Pinpoint the cell where the given text exists, returning its (x, y) midpoint coordinate. 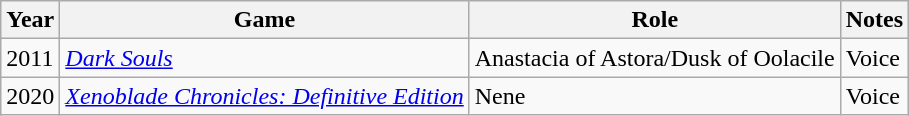
2020 (30, 96)
2011 (30, 58)
Anastacia of Astora/Dusk of Oolacile (654, 58)
Xenoblade Chronicles: Definitive Edition (264, 96)
Dark Souls (264, 58)
Year (30, 20)
Game (264, 20)
Role (654, 20)
Notes (874, 20)
Nene (654, 96)
